Find where the given text appears and provide that cell's center as [x, y] coordinate. 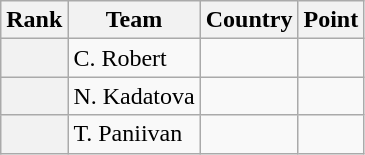
Country [249, 20]
C. Robert [134, 58]
N. Kadatova [134, 96]
T. Paniivan [134, 134]
Point [331, 20]
Rank [34, 20]
Team [134, 20]
